Scan for the cell matching the given text and deliver its (x, y) coordinate at center. 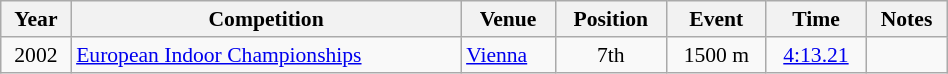
1500 m (717, 55)
Vienna (508, 55)
European Indoor Championships (266, 55)
Competition (266, 19)
Event (717, 19)
2002 (36, 55)
7th (610, 55)
4:13.21 (816, 55)
Notes (906, 19)
Venue (508, 19)
Time (816, 19)
Position (610, 19)
Year (36, 19)
